Detect which cell encompasses the target text, then output its [X, Y] center coordinate. 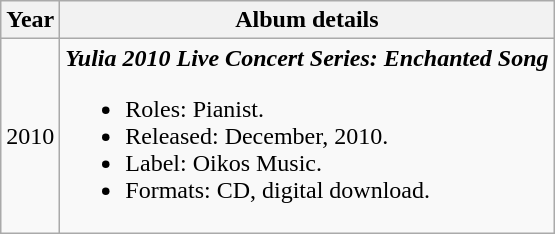
Album details [307, 20]
2010 [30, 136]
Year [30, 20]
Yulia 2010 Live Concert Series: Enchanted SongRoles: Pianist.Released: December, 2010.Label: Oikos Music.Formats: CD, digital download. [307, 136]
